Determine the (x, y) coordinate at the center of the cell enclosing the given text.  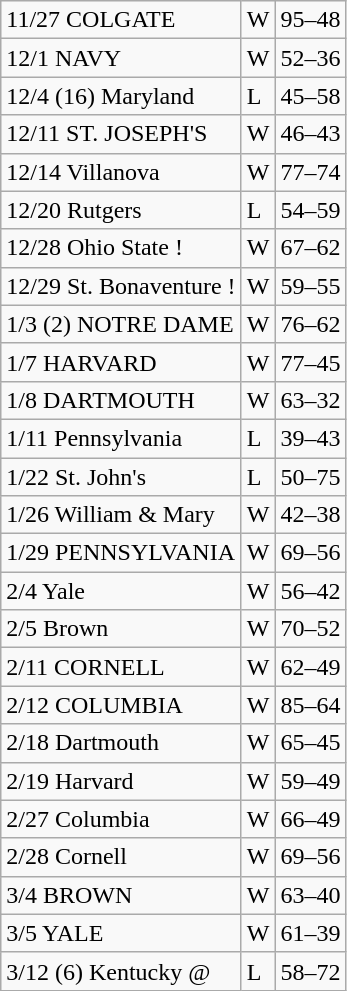
67–62 (310, 248)
1/26 William & Mary (121, 515)
45–58 (310, 96)
1/3 (2) NOTRE DAME (121, 324)
54–59 (310, 210)
3/5 YALE (121, 933)
46–43 (310, 134)
62–49 (310, 667)
1/8 DARTMOUTH (121, 400)
77–45 (310, 362)
59–55 (310, 286)
3/4 BROWN (121, 895)
1/22 St. John's (121, 477)
61–39 (310, 933)
50–75 (310, 477)
58–72 (310, 971)
2/11 CORNELL (121, 667)
12/28 Ohio State ! (121, 248)
1/7 HARVARD (121, 362)
3/12 (6) Kentucky @ (121, 971)
77–74 (310, 172)
12/11 ST. JOSEPH'S (121, 134)
1/29 PENNSYLVANIA (121, 553)
63–32 (310, 400)
2/18 Dartmouth (121, 743)
59–49 (310, 781)
2/12 COLUMBIA (121, 705)
56–42 (310, 591)
65–45 (310, 743)
76–62 (310, 324)
12/4 (16) Maryland (121, 96)
85–64 (310, 705)
2/28 Cornell (121, 857)
63–40 (310, 895)
52–36 (310, 58)
2/5 Brown (121, 629)
1/11 Pennsylvania (121, 438)
12/29 St. Bonaventure ! (121, 286)
2/27 Columbia (121, 819)
12/1 NAVY (121, 58)
39–43 (310, 438)
2/19 Harvard (121, 781)
12/14 Villanova (121, 172)
95–48 (310, 20)
12/20 Rutgers (121, 210)
42–38 (310, 515)
66–49 (310, 819)
2/4 Yale (121, 591)
11/27 COLGATE (121, 20)
70–52 (310, 629)
